Extract the [x, y] coordinate from the center of the cell holding the provided text.  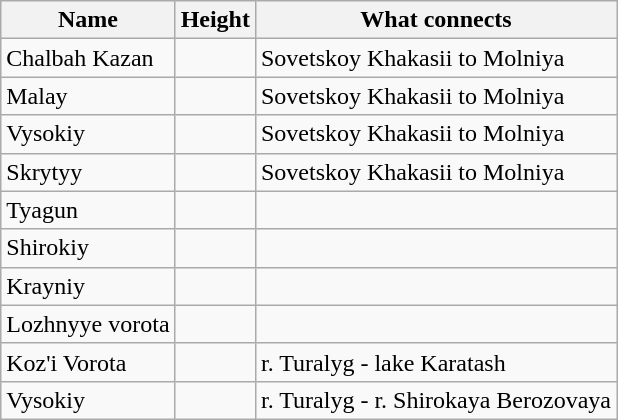
Height [215, 20]
Tyagun [88, 210]
Malay [88, 96]
r. Turalyg - lake Karatash [436, 362]
Krayniy [88, 286]
Koz'i Vorota [88, 362]
Shirokiy [88, 248]
r. Turalyg - r. Shirokaya Berozovaya [436, 400]
Skrytyy [88, 172]
Chalbah Kazan [88, 58]
Lozhnyye vorota [88, 324]
What connects [436, 20]
Name [88, 20]
